Search for the cell housing the specified text and yield its (X, Y) center coordinate. 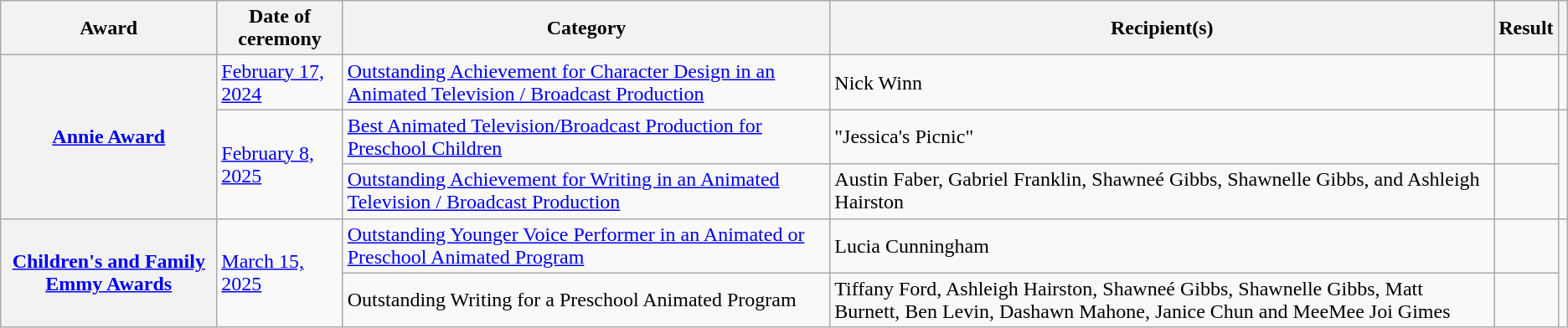
Category (586, 28)
Best Animated Television/Broadcast Production for Preschool Children (586, 137)
Tiffany Ford, Ashleigh Hairston, Shawneé Gibbs, Shawnelle Gibbs, Matt Burnett, Ben Levin, Dashawn Mahone, Janice Chun and MeeMee Joi Gimes (1163, 300)
Outstanding Younger Voice Performer in an Animated or Preschool Animated Program (586, 246)
March 15, 2025 (280, 273)
Annie Award (109, 137)
"Jessica's Picnic" (1163, 137)
Outstanding Achievement for Character Design in an Animated Television / Broadcast Production (586, 82)
Lucia Cunningham (1163, 246)
Austin Faber, Gabriel Franklin, Shawneé Gibbs, Shawnelle Gibbs, and Ashleigh Hairston (1163, 191)
Children's and Family Emmy Awards (109, 273)
Award (109, 28)
Result (1526, 28)
Date of ceremony (280, 28)
February 8, 2025 (280, 164)
Recipient(s) (1163, 28)
Nick Winn (1163, 82)
February 17, 2024 (280, 82)
Outstanding Writing for a Preschool Animated Program (586, 300)
Outstanding Achievement for Writing in an Animated Television / Broadcast Production (586, 191)
